Return the (x, y) coordinate for the center point of the cell that contains the specified text.  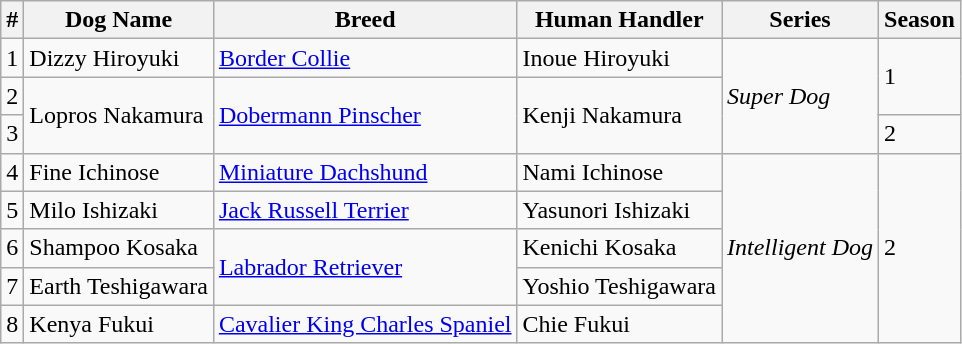
Inoue Hiroyuki (619, 58)
Yasunori Ishizaki (619, 210)
Kenichi Kosaka (619, 248)
Nami Ichinose (619, 172)
Milo Ishizaki (119, 210)
4 (12, 172)
6 (12, 248)
Kenji Nakamura (619, 115)
Fine Ichinose (119, 172)
Dog Name (119, 20)
Shampoo Kosaka (119, 248)
8 (12, 324)
3 (12, 134)
Breed (365, 20)
Lopros Nakamura (119, 115)
Intelligent Dog (800, 248)
Earth Teshigawara (119, 286)
Miniature Dachshund (365, 172)
7 (12, 286)
Jack Russell Terrier (365, 210)
Super Dog (800, 96)
Yoshio Teshigawara (619, 286)
Kenya Fukui (119, 324)
Chie Fukui (619, 324)
Series (800, 20)
5 (12, 210)
Dizzy Hiroyuki (119, 58)
# (12, 20)
Dobermann Pinscher (365, 115)
Human Handler (619, 20)
Season (920, 20)
Labrador Retriever (365, 267)
Cavalier King Charles Spaniel (365, 324)
Border Collie (365, 58)
